Find where the given text appears and provide that cell's center as (X, Y) coordinate. 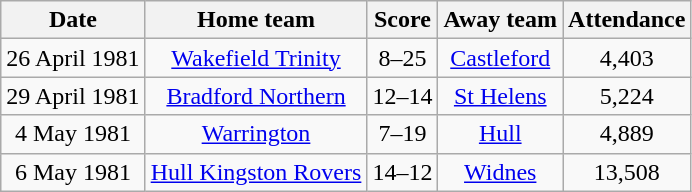
Hull Kingston Rovers (256, 172)
Hull (500, 134)
6 May 1981 (73, 172)
Attendance (627, 20)
Away team (500, 20)
5,224 (627, 96)
Score (402, 20)
4,889 (627, 134)
4,403 (627, 58)
Widnes (500, 172)
4 May 1981 (73, 134)
Bradford Northern (256, 96)
12–14 (402, 96)
Date (73, 20)
St Helens (500, 96)
Warrington (256, 134)
14–12 (402, 172)
Home team (256, 20)
8–25 (402, 58)
7–19 (402, 134)
Castleford (500, 58)
29 April 1981 (73, 96)
26 April 1981 (73, 58)
13,508 (627, 172)
Wakefield Trinity (256, 58)
